Provide the (X, Y) coordinate of the cell's center where the given text is located.  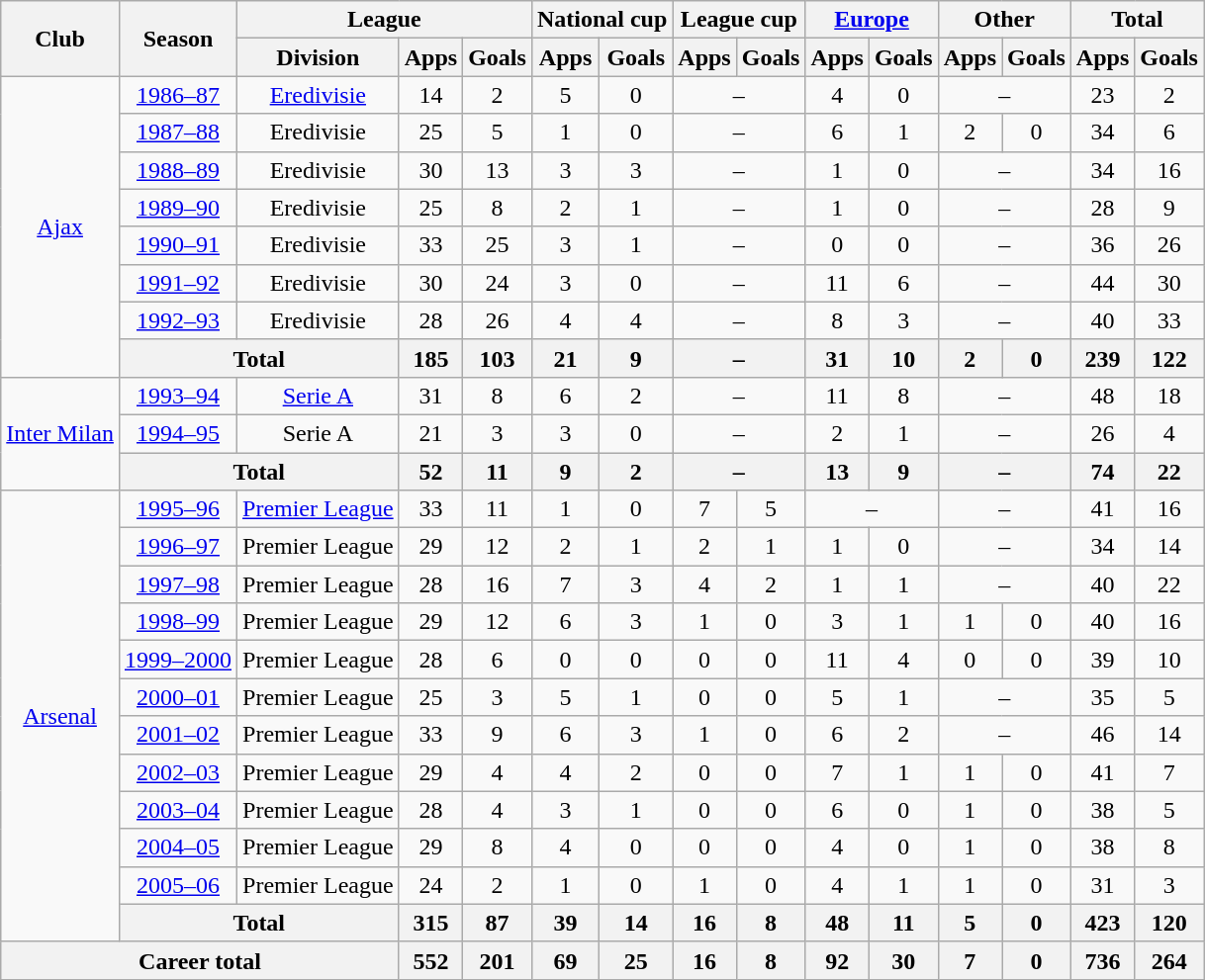
Other (1004, 20)
1994–95 (178, 433)
1995–96 (178, 509)
23 (1102, 95)
201 (498, 960)
1986–87 (178, 95)
2003–04 (178, 810)
122 (1169, 358)
Club (60, 39)
92 (837, 960)
Ajax (60, 226)
736 (1102, 960)
52 (430, 472)
44 (1102, 283)
Europe (872, 20)
1987–88 (178, 133)
1992–93 (178, 320)
1996–97 (178, 547)
36 (1102, 245)
87 (498, 923)
69 (565, 960)
103 (498, 358)
1989–90 (178, 208)
1998–99 (178, 622)
1991–92 (178, 283)
1988–89 (178, 170)
120 (1169, 923)
264 (1169, 960)
1990–91 (178, 245)
Division (319, 57)
2005–06 (178, 885)
National cup (602, 20)
Arsenal (60, 716)
46 (1102, 735)
1993–94 (178, 396)
2004–05 (178, 847)
239 (1102, 358)
74 (1102, 472)
2001–02 (178, 735)
1997–98 (178, 584)
1999–2000 (178, 660)
18 (1169, 396)
League cup (739, 20)
2002–03 (178, 772)
35 (1102, 697)
Season (178, 39)
423 (1102, 923)
552 (430, 960)
2000–01 (178, 697)
315 (430, 923)
Inter Milan (60, 433)
185 (430, 358)
League (385, 20)
Career total (200, 960)
